Extract the (X, Y) coordinate from the center of the cell holding the provided text.  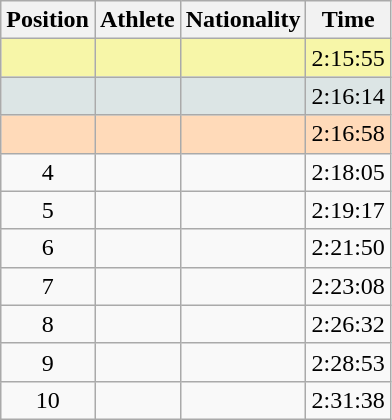
2:16:14 (348, 96)
2:26:32 (348, 324)
7 (48, 286)
10 (48, 400)
8 (48, 324)
Time (348, 20)
2:19:17 (348, 210)
2:28:53 (348, 362)
9 (48, 362)
2:16:58 (348, 134)
Position (48, 20)
2:21:50 (348, 248)
Nationality (243, 20)
2:31:38 (348, 400)
2:18:05 (348, 172)
5 (48, 210)
2:23:08 (348, 286)
4 (48, 172)
6 (48, 248)
2:15:55 (348, 58)
Athlete (137, 20)
